Extract the (x, y) coordinate from the center of the cell holding the provided text.  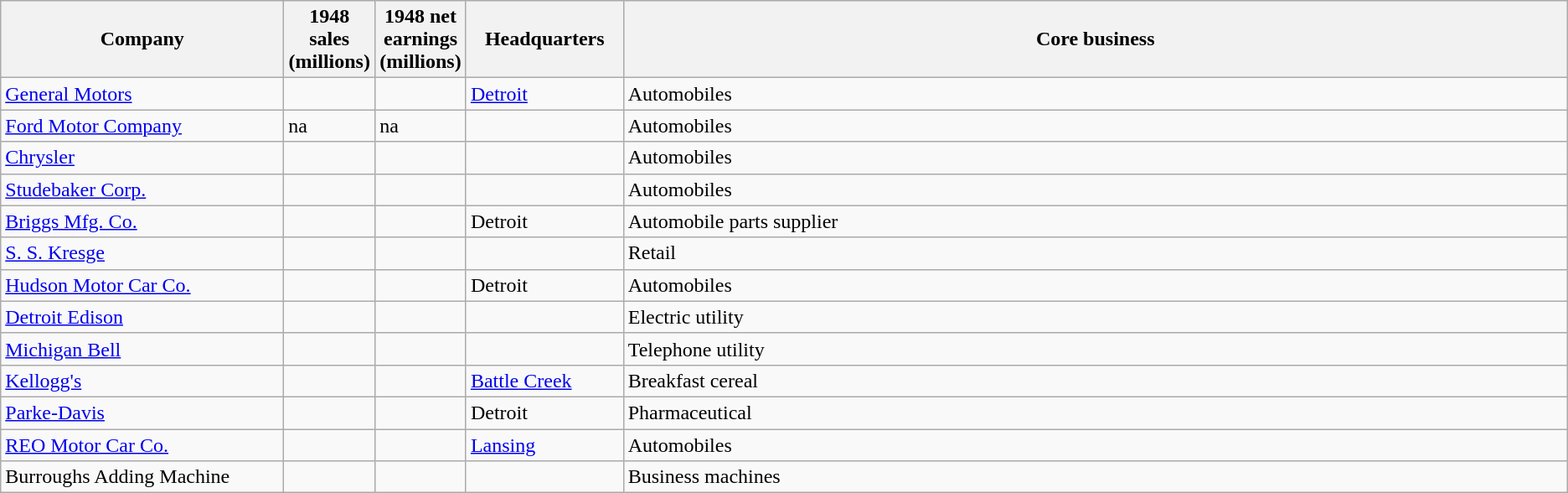
General Motors (142, 94)
Electric utility (1096, 317)
Lansing (544, 445)
1948 net earnings (millions) (420, 39)
1948 sales (millions) (330, 39)
S. S. Kresge (142, 253)
Michigan Bell (142, 349)
Breakfast cereal (1096, 381)
Briggs Mfg. Co. (142, 221)
Core business (1096, 39)
Battle Creek (544, 381)
Chrysler (142, 158)
Automobile parts supplier (1096, 221)
Company (142, 39)
Detroit Edison (142, 317)
Ford Motor Company (142, 126)
Telephone utility (1096, 349)
Pharmaceutical (1096, 413)
Parke-Davis (142, 413)
Burroughs Adding Machine (142, 477)
REO Motor Car Co. (142, 445)
Hudson Motor Car Co. (142, 285)
Headquarters (544, 39)
Business machines (1096, 477)
Kellogg's (142, 381)
Studebaker Corp. (142, 189)
Retail (1096, 253)
